Scan for the cell matching the given text and deliver its (x, y) coordinate at center. 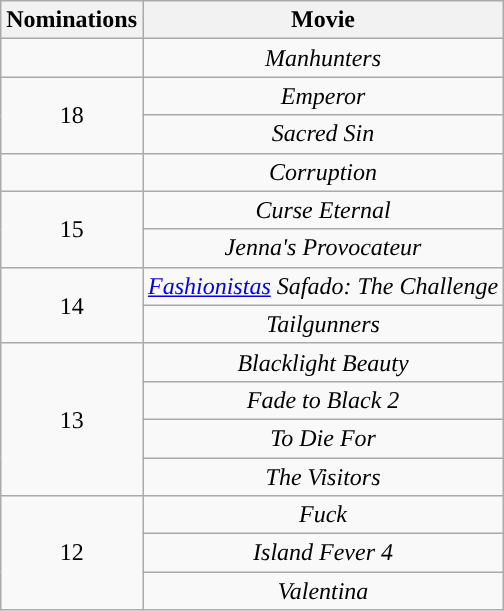
15 (72, 229)
12 (72, 553)
Valentina (322, 591)
Fuck (322, 515)
14 (72, 305)
Manhunters (322, 58)
Curse Eternal (322, 210)
Fashionistas Safado: The Challenge (322, 286)
Island Fever 4 (322, 553)
Sacred Sin (322, 134)
The Visitors (322, 477)
Jenna's Provocateur (322, 248)
Movie (322, 20)
Fade to Black 2 (322, 400)
Emperor (322, 96)
Nominations (72, 20)
Tailgunners (322, 324)
13 (72, 419)
Corruption (322, 172)
To Die For (322, 438)
18 (72, 115)
Blacklight Beauty (322, 362)
